Pinpoint the cell where the given text exists, returning its (X, Y) midpoint coordinate. 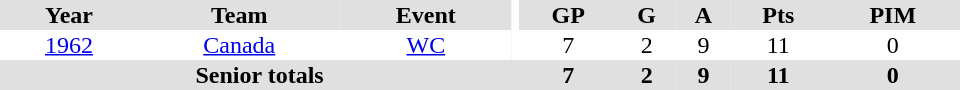
Canada (240, 45)
Event (426, 15)
GP (568, 15)
WC (426, 45)
Pts (778, 15)
Senior totals (260, 75)
PIM (893, 15)
A (704, 15)
1962 (69, 45)
G (646, 15)
Team (240, 15)
Year (69, 15)
